Determine the [x, y] coordinate at the center of the cell enclosing the given text.  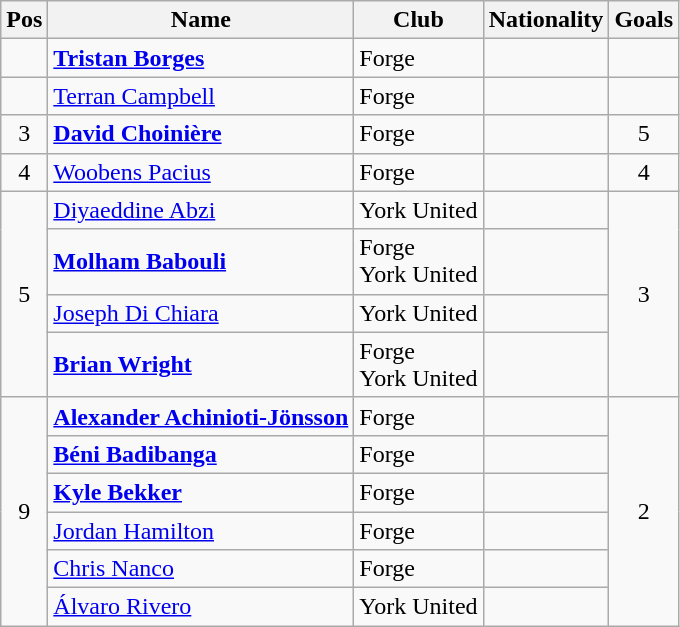
Álvaro Rivero [201, 607]
Terran Campbell [201, 96]
Béni Badibanga [201, 454]
Jordan Hamilton [201, 531]
Brian Wright [201, 364]
2 [644, 511]
Kyle Bekker [201, 492]
Pos [24, 20]
9 [24, 511]
Nationality [546, 20]
Joseph Di Chiara [201, 313]
David Choinière [201, 134]
Woobens Pacius [201, 172]
Diyaeddine Abzi [201, 210]
Chris Nanco [201, 569]
Alexander Achinioti-Jönsson [201, 416]
Molham Babouli [201, 262]
Goals [644, 20]
Name [201, 20]
Club [418, 20]
Tristan Borges [201, 58]
